Extract the (X, Y) coordinate from the center of the cell holding the provided text.  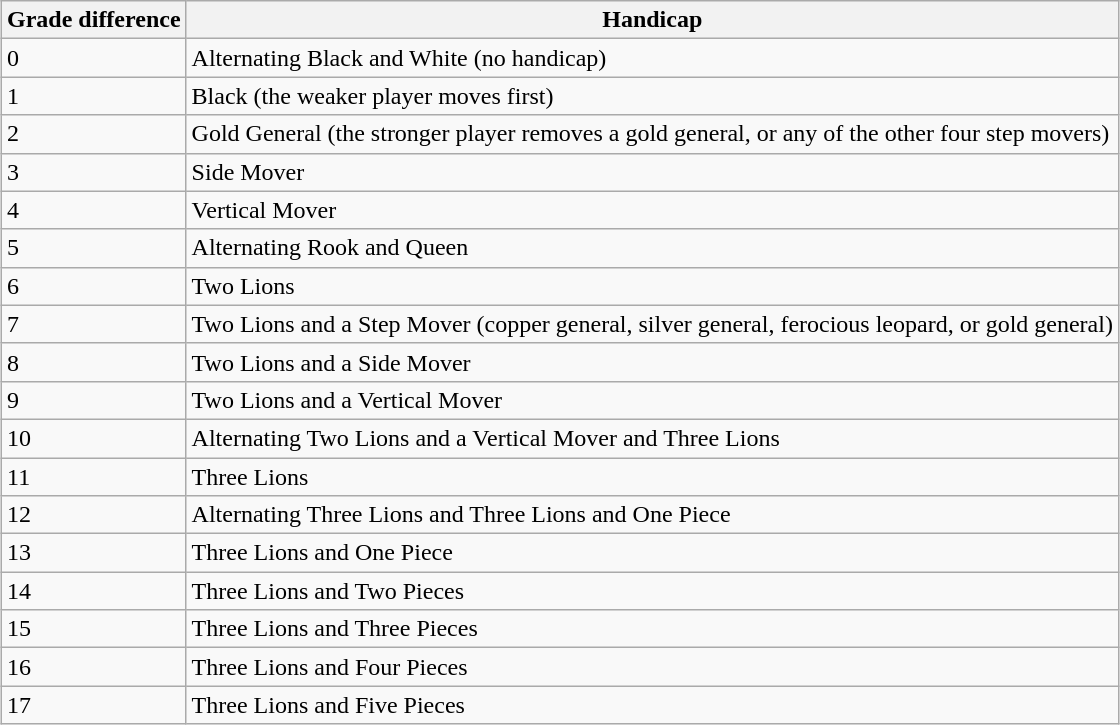
Alternating Rook and Queen (652, 248)
Side Mover (652, 172)
5 (94, 248)
Three Lions and Five Pieces (652, 705)
15 (94, 629)
Three Lions (652, 477)
4 (94, 210)
Three Lions and Two Pieces (652, 591)
Alternating Two Lions and a Vertical Mover and Three Lions (652, 438)
13 (94, 553)
Two Lions (652, 286)
Three Lions and Three Pieces (652, 629)
10 (94, 438)
Alternating Three Lions and Three Lions and One Piece (652, 515)
Two Lions and a Side Mover (652, 362)
Three Lions and Four Pieces (652, 667)
3 (94, 172)
6 (94, 286)
Two Lions and a Step Mover (copper general, silver general, ferocious leopard, or gold general) (652, 324)
0 (94, 58)
11 (94, 477)
1 (94, 96)
Alternating Black and White (no handicap) (652, 58)
Gold General (the stronger player removes a gold general, or any of the other four step movers) (652, 134)
14 (94, 591)
Two Lions and a Vertical Mover (652, 400)
Grade difference (94, 20)
17 (94, 705)
12 (94, 515)
Vertical Mover (652, 210)
Handicap (652, 20)
7 (94, 324)
16 (94, 667)
2 (94, 134)
Three Lions and One Piece (652, 553)
8 (94, 362)
9 (94, 400)
Black (the weaker player moves first) (652, 96)
